Find where the given text appears and provide that cell's center as (x, y) coordinate. 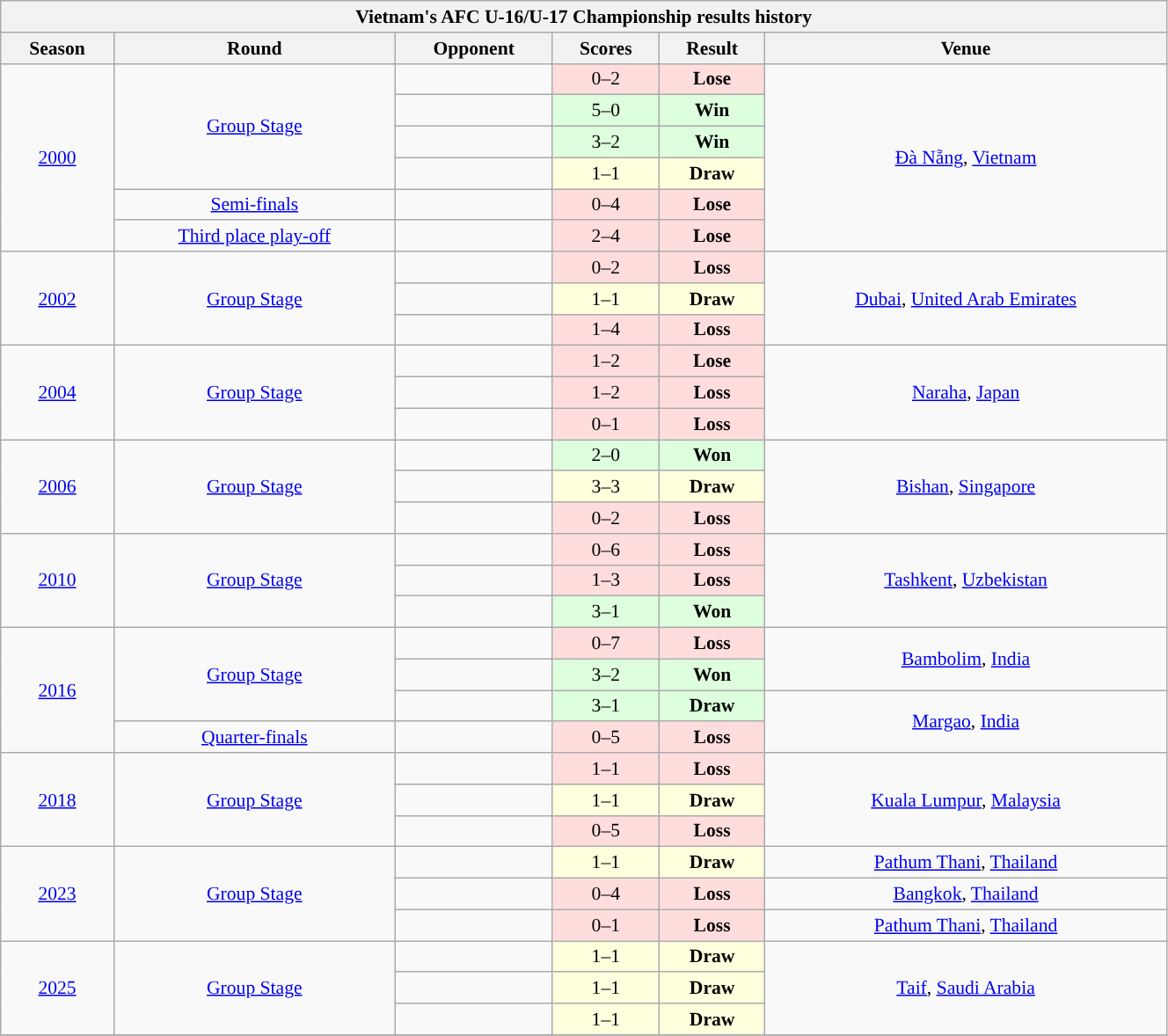
1–3 (605, 580)
3–3 (605, 487)
Semi-finals (254, 205)
Margao, India (966, 721)
1–4 (605, 330)
5–0 (605, 111)
Bambolim, India (966, 660)
0–6 (605, 550)
Kuala Lumpur, Malaysia (966, 800)
2006 (58, 487)
2–0 (605, 456)
Result (712, 48)
Round (254, 48)
Venue (966, 48)
2018 (58, 800)
2010 (58, 580)
Naraha, Japan (966, 392)
Taif, Saudi Arabia (966, 989)
Bishan, Singapore (966, 487)
Scores (605, 48)
Bangkok, Thailand (966, 894)
2000 (58, 157)
0–7 (605, 644)
2–4 (605, 237)
2004 (58, 392)
Season (58, 48)
Dubai, United Arab Emirates (966, 299)
Opponent (473, 48)
Tashkent, Uzbekistan (966, 580)
Đà Nẵng, Vietnam (966, 157)
2016 (58, 690)
Third place play-off (254, 237)
Quarter-finals (254, 738)
2023 (58, 894)
2025 (58, 989)
2002 (58, 299)
Vietnam's AFC U-16/U-17 Championship results history (584, 17)
